Detect which cell encompasses the target text, then output its (x, y) center coordinate. 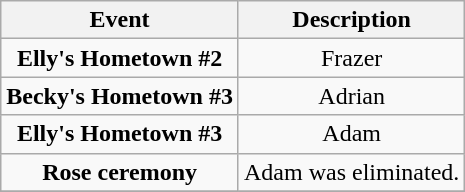
Becky's Hometown #3 (120, 96)
Event (120, 20)
Description (351, 20)
Rose ceremony (120, 172)
Adam was eliminated. (351, 172)
Elly's Hometown #2 (120, 58)
Adam (351, 134)
Elly's Hometown #3 (120, 134)
Adrian (351, 96)
Frazer (351, 58)
